From the cell containing the given text, extract its center point as [X, Y] coordinate. 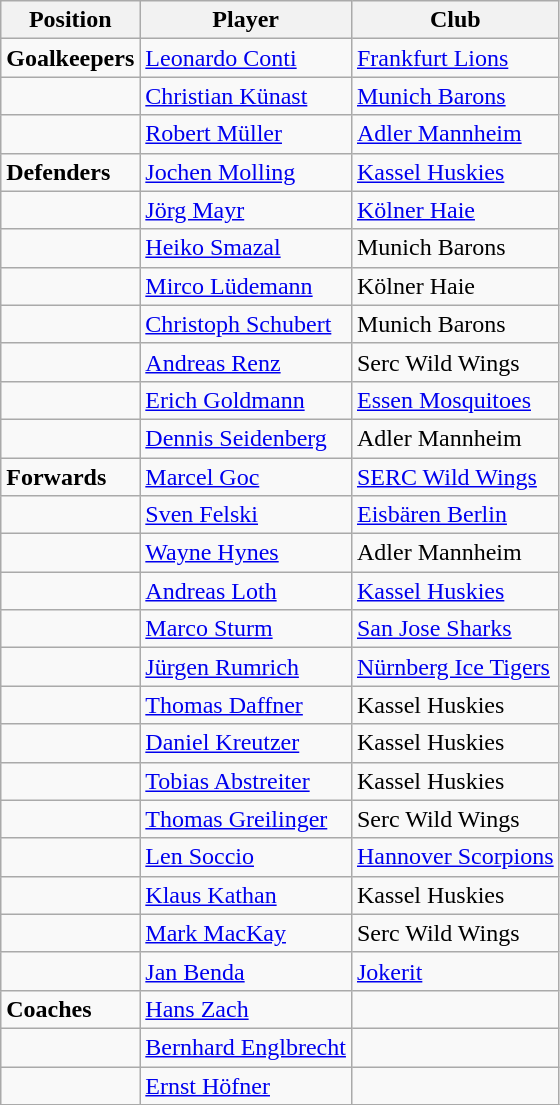
Defenders [70, 172]
Jürgen Rumrich [246, 667]
Nürnberg Ice Tigers [455, 667]
Len Soccio [246, 857]
Sven Felski [246, 515]
Goalkeepers [70, 58]
Jan Benda [246, 971]
Thomas Greilinger [246, 819]
Leonardo Conti [246, 58]
Jokerit [455, 971]
Robert Müller [246, 134]
Tobias Abstreiter [246, 781]
Dennis Seidenberg [246, 438]
Christoph Schubert [246, 324]
Daniel Kreutzer [246, 743]
Player [246, 20]
Andreas Renz [246, 362]
Position [70, 20]
San Jose Sharks [455, 629]
Mark MacKay [246, 933]
Klaus Kathan [246, 895]
Bernhard Englbrecht [246, 1047]
Frankfurt Lions [455, 58]
Mirco Lüdemann [246, 286]
SERC Wild Wings [455, 477]
Essen Mosquitoes [455, 400]
Wayne Hynes [246, 553]
Hans Zach [246, 1009]
Christian Künast [246, 96]
Marco Sturm [246, 629]
Jörg Mayr [246, 210]
Heiko Smazal [246, 248]
Andreas Loth [246, 591]
Club [455, 20]
Eisbären Berlin [455, 515]
Ernst Höfner [246, 1085]
Thomas Daffner [246, 705]
Marcel Goc [246, 477]
Forwards [70, 477]
Erich Goldmann [246, 400]
Jochen Molling [246, 172]
Hannover Scorpions [455, 857]
Coaches [70, 1009]
